Capture the cell that displays the provided text and extract its (X, Y) central coordinate. 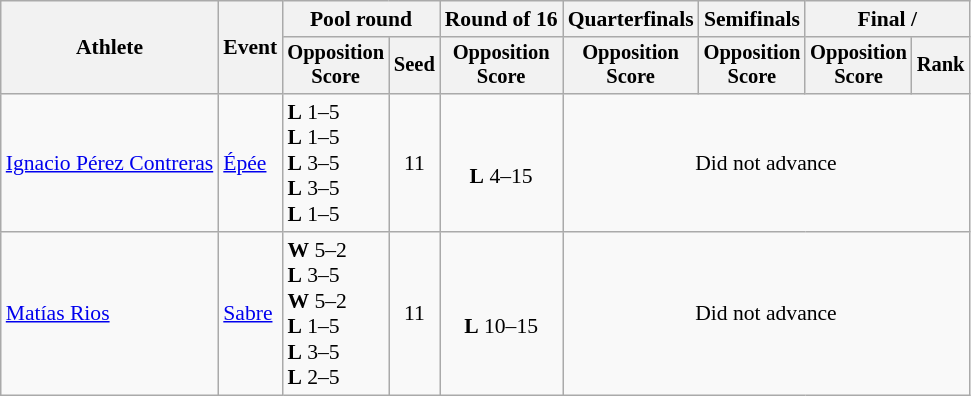
L 1–5 L 1–5 L 3–5 L 3–5 L 1–5 (336, 163)
Sabre (250, 314)
Round of 16 (502, 19)
Ignacio Pérez Contreras (110, 163)
Event (250, 48)
Quarterfinals (631, 19)
Seed (414, 66)
Rank (941, 66)
Athlete (110, 48)
Matías Rios (110, 314)
Pool round (360, 19)
W 5–2 L 3–5 W 5–2 L 1–5 L 3–5 L 2–5 (336, 314)
Final / (887, 19)
L 4–15 (502, 163)
Épée (250, 163)
L 10–15 (502, 314)
Semifinals (752, 19)
